Output the (X, Y) coordinate of the center of the cell containing the given text.  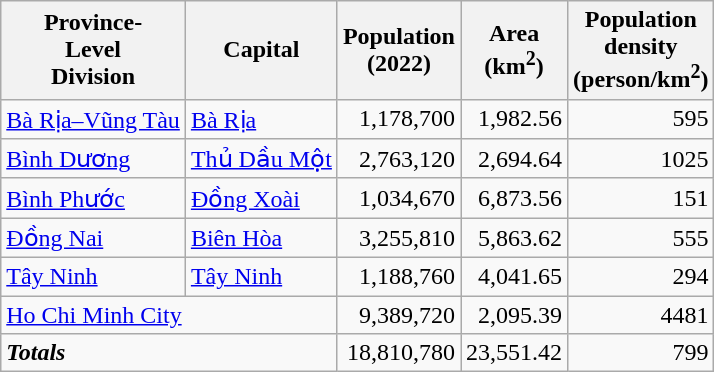
151 (641, 198)
4481 (641, 315)
Province-LevelDivision (94, 50)
2,095.39 (514, 315)
Bình Phước (94, 198)
Đồng Nai (94, 238)
294 (641, 277)
595 (641, 119)
Bà Rịa (261, 119)
Bà Rịa–Vũng Tàu (94, 119)
1025 (641, 159)
1,982.56 (514, 119)
Capital (261, 50)
Totals (170, 353)
4,041.65 (514, 277)
2,694.64 (514, 159)
23,551.42 (514, 353)
Đồng Xoài (261, 198)
Biên Hòa (261, 238)
1,034,670 (398, 198)
1,178,700 (398, 119)
Bình Dương (94, 159)
2,763,120 (398, 159)
799 (641, 353)
Thủ Dầu Một (261, 159)
Populationdensity(person/km2) (641, 50)
Area(km2) (514, 50)
6,873.56 (514, 198)
9,389,720 (398, 315)
5,863.62 (514, 238)
3,255,810 (398, 238)
18,810,780 (398, 353)
555 (641, 238)
Population(2022) (398, 50)
Ho Chi Minh City (170, 315)
1,188,760 (398, 277)
